Determine the [X, Y] coordinate at the center of the cell enclosing the given text.  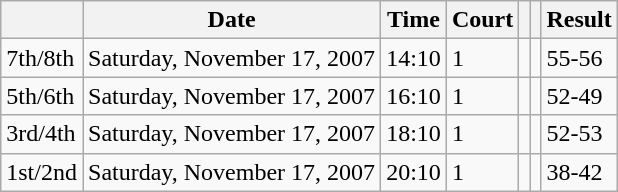
Date [231, 20]
7th/8th [42, 58]
14:10 [414, 58]
Result [579, 20]
38-42 [579, 172]
3rd/4th [42, 134]
52-53 [579, 134]
16:10 [414, 96]
5th/6th [42, 96]
Court [482, 20]
20:10 [414, 172]
52-49 [579, 96]
1st/2nd [42, 172]
18:10 [414, 134]
55-56 [579, 58]
Time [414, 20]
